Output the (x, y) coordinate of the center of the cell containing the given text.  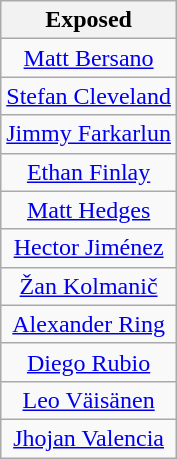
Diego Rubio (89, 362)
Hector Jiménez (89, 248)
Alexander Ring (89, 324)
Matt Bersano (89, 58)
Jimmy Farkarlun (89, 134)
Stefan Cleveland (89, 96)
Exposed (89, 20)
Matt Hedges (89, 210)
Ethan Finlay (89, 172)
Jhojan Valencia (89, 438)
Leo Väisänen (89, 400)
Žan Kolmanič (89, 286)
